Pinpoint the cell where the given text exists, returning its (X, Y) midpoint coordinate. 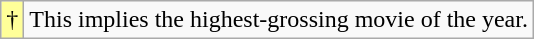
This implies the highest-grossing movie of the year. (279, 20)
† (12, 20)
